Determine the (X, Y) coordinate at the center of the cell enclosing the given text.  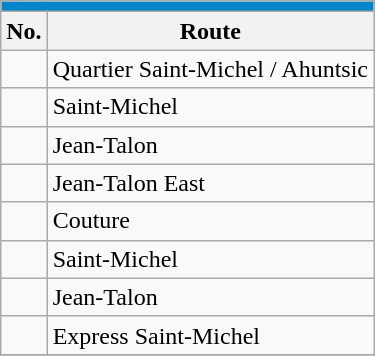
Jean-Talon East (210, 183)
Quartier Saint-Michel / Ahuntsic (210, 69)
No. (24, 31)
Couture (210, 221)
Route (210, 31)
Express Saint-Michel (210, 335)
